Capture the cell that displays the provided text and extract its (X, Y) central coordinate. 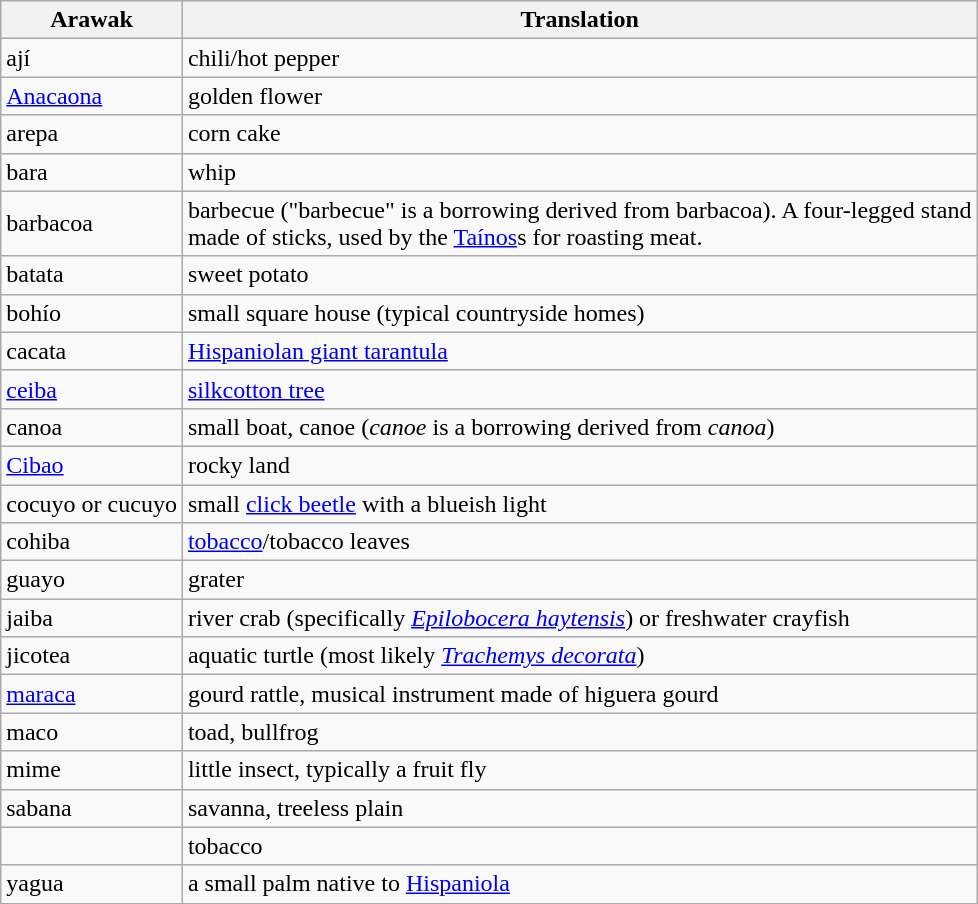
cacata (92, 351)
sabana (92, 808)
river crab (specifically Epilobocera haytensis) or freshwater crayfish (580, 618)
maraca (92, 694)
sweet potato (580, 275)
barbecue ("barbecue" is a borrowing derived from barbacoa). A four-legged stand made of sticks, used by the Taínoss for roasting meat. (580, 224)
guayo (92, 580)
Anacaona (92, 96)
barbacoa (92, 224)
Cibao (92, 465)
whip (580, 172)
batata (92, 275)
silkcotton tree (580, 389)
Translation (580, 20)
yagua (92, 884)
bohío (92, 313)
corn cake (580, 134)
a small palm native to Hispaniola (580, 884)
bara (92, 172)
grater (580, 580)
jaiba (92, 618)
golden flower (580, 96)
mime (92, 770)
aquatic turtle (most likely Trachemys decorata) (580, 656)
ají (92, 58)
small click beetle with a blueish light (580, 503)
toad, bullfrog (580, 732)
arepa (92, 134)
small boat, canoe (canoe is a borrowing derived from canoa) (580, 427)
tobacco (580, 846)
tobacco/tobacco leaves (580, 542)
Hispaniolan giant tarantula (580, 351)
chili/hot pepper (580, 58)
little insect, typically a fruit fly (580, 770)
rocky land (580, 465)
Arawak (92, 20)
jicotea (92, 656)
canoa (92, 427)
cohiba (92, 542)
maco (92, 732)
cocuyo or cucuyo (92, 503)
savanna, treeless plain (580, 808)
small square house (typical countryside homes) (580, 313)
ceiba (92, 389)
gourd rattle, musical instrument made of higuera gourd (580, 694)
